Return (X, Y) of the center of cell containing provided text 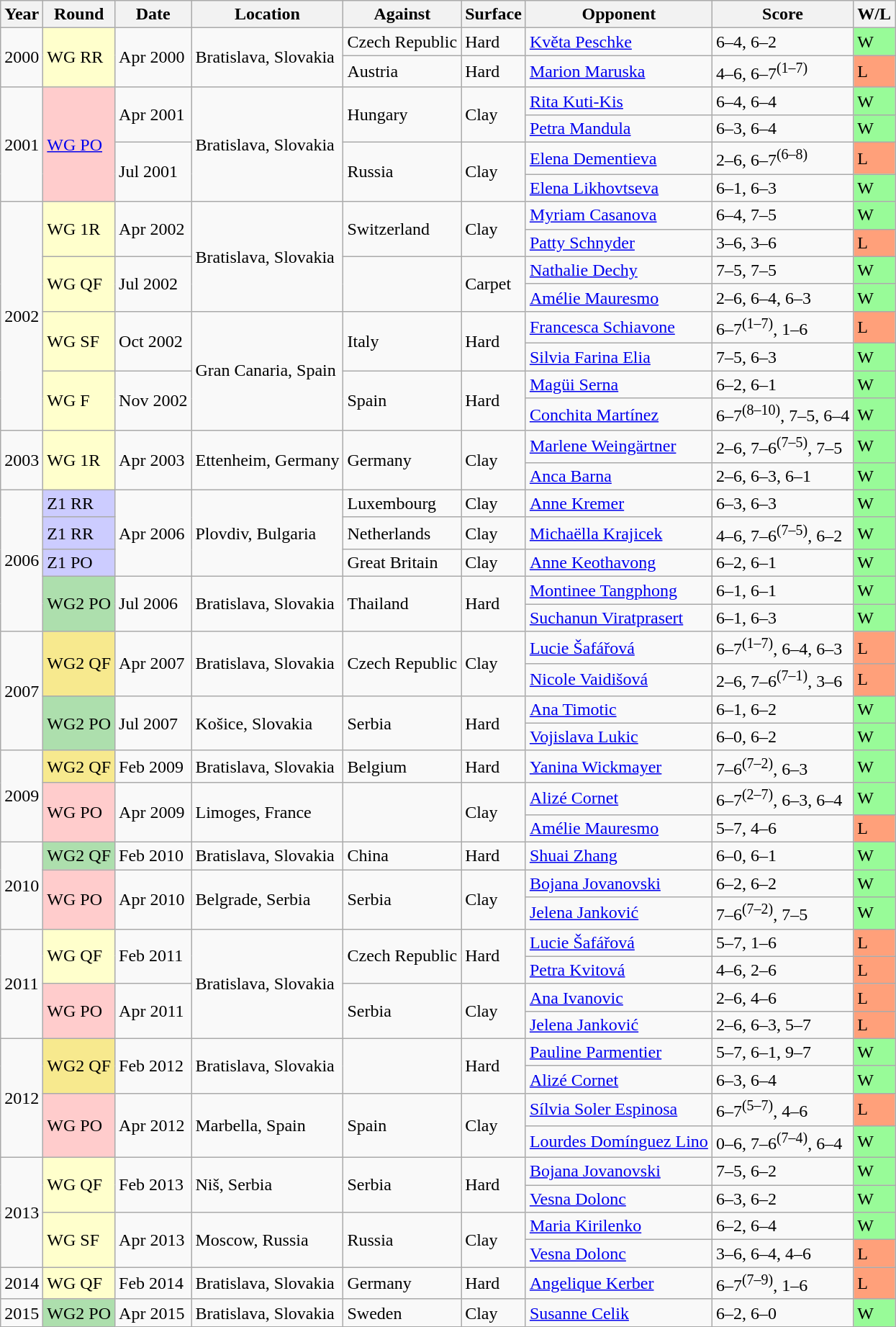
4–6, 6–7(1–7) (782, 72)
Jul 2006 (153, 604)
2–6, 4–6 (782, 997)
Oct 2002 (153, 341)
4–6, 2–6 (782, 970)
Nathalie Dechy (619, 270)
Z1 PO (79, 563)
Suchanun Viratprasert (619, 618)
Thailand (402, 604)
Magüi Serna (619, 384)
6–4, 7–5 (782, 215)
Conchita Martínez (619, 415)
0–6, 7–6(7–4), 6–4 (782, 1142)
Great Britain (402, 563)
Feb 2012 (153, 1066)
2010 (22, 886)
2001 (22, 144)
2–6, 6–7(6–8) (782, 158)
6–7(1–7), 6–4, 6–3 (782, 648)
2009 (22, 796)
Limoges, France (268, 812)
Apr 2012 (153, 1126)
Belgium (402, 766)
Marlene Weingärtner (619, 446)
2000 (22, 58)
2011 (22, 984)
7–5, 7–5 (782, 270)
7–5, 6–3 (782, 357)
Opponent (619, 14)
Anne Kremer (619, 503)
7–6(7–2), 6–3 (782, 766)
Elena Dementieva (619, 158)
2003 (22, 461)
6–7(1–7), 1–6 (782, 327)
7–5, 6–2 (782, 1171)
Myriam Casanova (619, 215)
6–3, 6–3 (782, 503)
Ettenheim, Germany (268, 461)
6–7(8–10), 7–5, 6–4 (782, 415)
6–2, 6–0 (782, 1313)
Score (782, 14)
4–6, 7–6(7–5), 6–2 (782, 533)
2002 (22, 315)
Michaëlla Krajicek (619, 533)
Apr 2009 (153, 812)
Feb 2013 (153, 1185)
Round (79, 14)
5–7, 1–6 (782, 943)
2007 (22, 691)
Plovdiv, Bulgaria (268, 533)
6–7(5–7), 4–6 (782, 1110)
2–6, 7–6(7–5), 7–5 (782, 446)
Italy (402, 341)
2006 (22, 560)
6–4, 6–2 (782, 42)
6–3, 6–2 (782, 1199)
Maria Kirilenko (619, 1226)
Moscow, Russia (268, 1240)
Vojislava Lukic (619, 737)
Jul 2001 (153, 173)
Sweden (402, 1313)
6–7(7–9), 1–6 (782, 1283)
Apr 2011 (153, 1011)
6–1, 6–1 (782, 590)
Apr 2015 (153, 1313)
Gran Canaria, Spain (268, 370)
2–6, 7–6(7–1), 3–6 (782, 680)
Hungary (402, 114)
6–1, 6–2 (782, 709)
Apr 2010 (153, 900)
2014 (22, 1283)
Ana Ivanovic (619, 997)
Rita Kuti-Kis (619, 101)
Apr 2006 (153, 533)
Jul 2007 (153, 723)
Montinee Tangphong (619, 590)
Date (153, 14)
Luxembourg (402, 503)
Apr 2013 (153, 1240)
Marion Maruska (619, 72)
6–7(2–7), 6–3, 6–4 (782, 799)
Feb 2009 (153, 766)
Year (22, 14)
Košice, Slovakia (268, 723)
Anne Keothavong (619, 563)
Surface (494, 14)
Ana Timotic (619, 709)
Niš, Serbia (268, 1185)
Petra Kvitová (619, 970)
Switzerland (402, 229)
Marbella, Spain (268, 1126)
2015 (22, 1313)
China (402, 855)
6–2, 6–4 (782, 1226)
Carpet (494, 284)
6–0, 6–2 (782, 737)
6–0, 6–1 (782, 855)
Location (268, 14)
Feb 2014 (153, 1283)
Anca Barna (619, 476)
Pauline Parmentier (619, 1052)
Feb 2011 (153, 956)
5–7, 4–6 (782, 828)
2–6, 6–3, 5–7 (782, 1025)
Netherlands (402, 533)
Nov 2002 (153, 400)
2012 (22, 1097)
Apr 2002 (153, 229)
Patty Schnyder (619, 243)
Nicole Vaidišová (619, 680)
Angelique Kerber (619, 1283)
Elena Likhovtseva (619, 188)
WG RR (79, 58)
Austria (402, 72)
5–7, 6–1, 9–7 (782, 1052)
2–6, 6–4, 6–3 (782, 297)
Lourdes Domínguez Lino (619, 1142)
3–6, 6–4, 4–6 (782, 1254)
Against (402, 14)
Květa Peschke (619, 42)
WG F (79, 400)
Apr 2003 (153, 461)
Shuai Zhang (619, 855)
Jul 2002 (153, 284)
6–2, 6–2 (782, 883)
Apr 2001 (153, 114)
Apr 2007 (153, 664)
Silvia Farina Elia (619, 357)
Belgrade, Serbia (268, 900)
W/L (874, 14)
Sílvia Soler Espinosa (619, 1110)
2–6, 6–3, 6–1 (782, 476)
Susanne Celik (619, 1313)
2013 (22, 1213)
Apr 2000 (153, 58)
6–4, 6–4 (782, 101)
Feb 2010 (153, 855)
Yanina Wickmayer (619, 766)
Petra Mandula (619, 128)
7–6(7–2), 7–5 (782, 913)
Francesca Schiavone (619, 327)
3–6, 3–6 (782, 243)
